Return (x, y) of the center of cell containing provided text 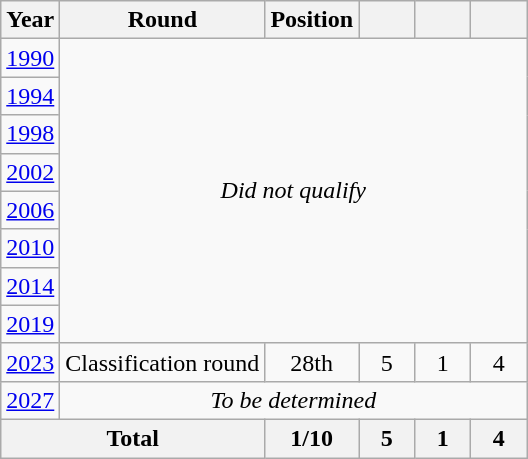
2027 (30, 400)
Round (162, 20)
2019 (30, 324)
1/10 (312, 438)
To be determined (294, 400)
Year (30, 20)
Did not qualify (294, 191)
Total (133, 438)
28th (312, 362)
2010 (30, 248)
2014 (30, 286)
1998 (30, 134)
Classification round (162, 362)
2006 (30, 210)
1994 (30, 96)
1990 (30, 58)
Position (312, 20)
2002 (30, 172)
2023 (30, 362)
